Pinpoint the cell where the given text exists, returning its [X, Y] midpoint coordinate. 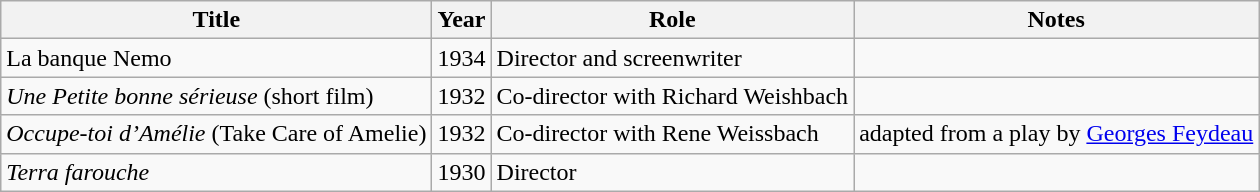
Director [672, 172]
1934 [462, 58]
adapted from a play by Georges Feydeau [1056, 134]
Notes [1056, 20]
Occupe-toi d’Amélie (Take Care of Amelie) [216, 134]
Role [672, 20]
Co-director with Rene Weissbach [672, 134]
Terra farouche [216, 172]
Title [216, 20]
Director and screenwriter [672, 58]
Co-director with Richard Weishbach [672, 96]
Year [462, 20]
1930 [462, 172]
La banque Nemo [216, 58]
Une Petite bonne sérieuse (short film) [216, 96]
